From the cell containing the given text, extract its center point as (X, Y) coordinate. 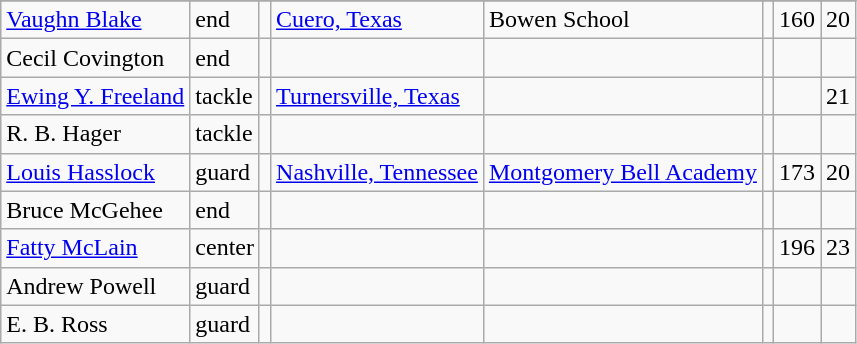
21 (838, 96)
173 (798, 172)
E. B. Ross (96, 324)
R. B. Hager (96, 134)
Cuero, Texas (378, 20)
center (225, 248)
196 (798, 248)
160 (798, 20)
Montgomery Bell Academy (622, 172)
23 (838, 248)
Vaughn Blake (96, 20)
Bowen School (622, 20)
Cecil Covington (96, 58)
Nashville, Tennessee (378, 172)
Turnersville, Texas (378, 96)
Louis Hasslock (96, 172)
Fatty McLain (96, 248)
Bruce McGehee (96, 210)
Andrew Powell (96, 286)
Ewing Y. Freeland (96, 96)
